Identify which cell holds the provided text, then report its [x, y] central coordinate. 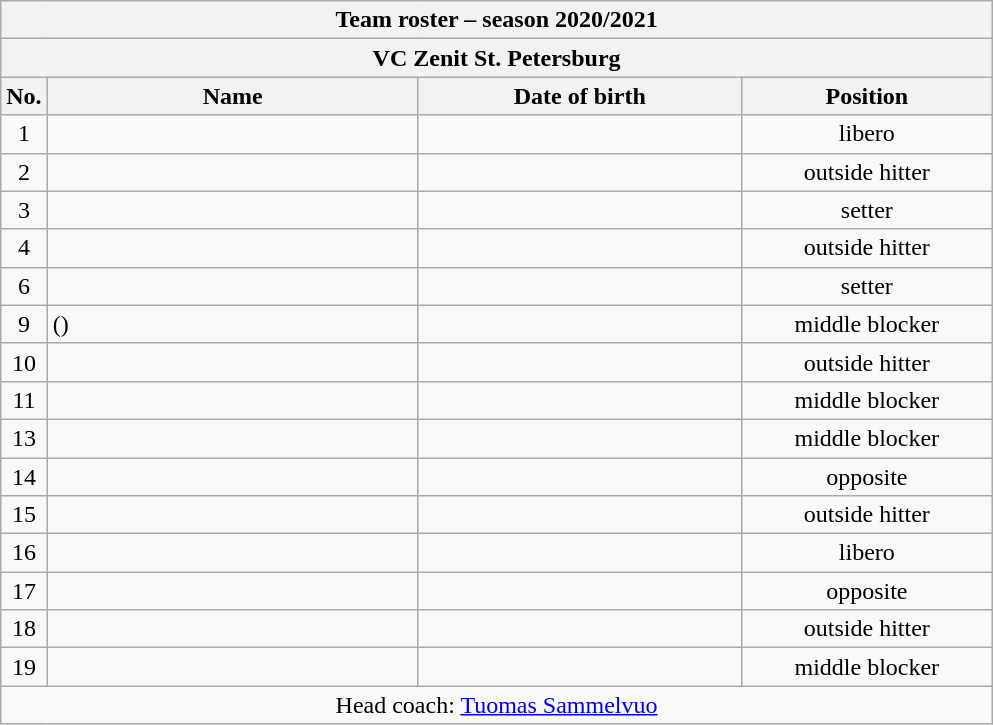
13 [24, 438]
14 [24, 477]
4 [24, 248]
2 [24, 172]
Team roster – season 2020/2021 [497, 20]
Date of birth [580, 96]
3 [24, 210]
9 [24, 324]
16 [24, 553]
VC Zenit St. Petersburg [497, 58]
No. [24, 96]
6 [24, 286]
19 [24, 667]
18 [24, 629]
15 [24, 515]
10 [24, 362]
Head coach: Tuomas Sammelvuo [497, 705]
1 [24, 134]
() [232, 324]
Name [232, 96]
Position [866, 96]
11 [24, 400]
17 [24, 591]
